From the cell containing the given text, extract its center point as (x, y) coordinate. 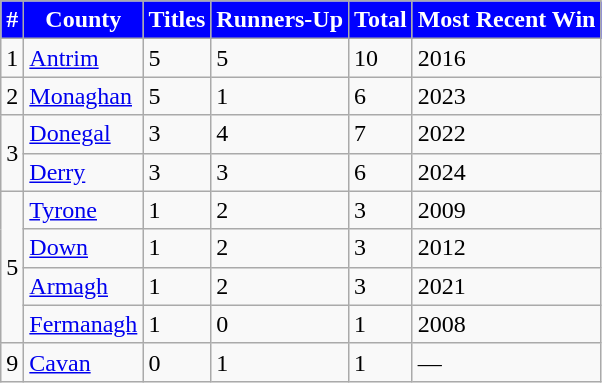
2024 (506, 172)
Monaghan (84, 96)
9 (12, 362)
2009 (506, 210)
— (506, 362)
Total (381, 20)
# (12, 20)
2012 (506, 248)
Cavan (84, 362)
Down (84, 248)
Donegal (84, 134)
2021 (506, 286)
Antrim (84, 58)
2023 (506, 96)
4 (280, 134)
Tyrone (84, 210)
Most Recent Win (506, 20)
2016 (506, 58)
10 (381, 58)
7 (381, 134)
Titles (177, 20)
Armagh (84, 286)
Derry (84, 172)
County (84, 20)
2008 (506, 324)
Runners-Up (280, 20)
2022 (506, 134)
Fermanagh (84, 324)
